Detect which cell encompasses the target text, then output its (X, Y) center coordinate. 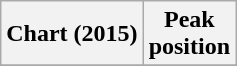
Chart (2015) (72, 34)
Peakposition (189, 34)
